Return the [x, y] coordinate for the center point of the cell that contains the specified text.  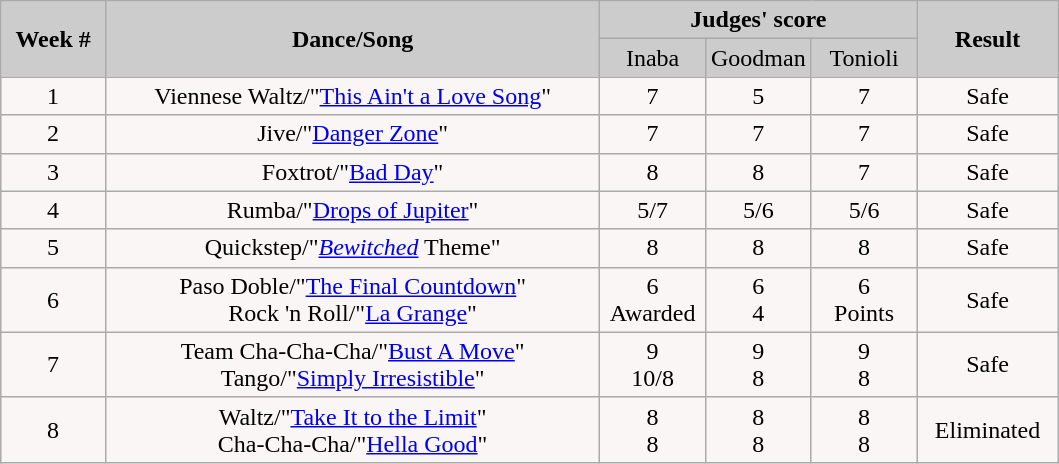
Quickstep/"Bewitched Theme" [352, 248]
Team Cha-Cha-Cha/"Bust A Move"Tango/"Simply Irresistible" [352, 364]
Waltz/"Take It to the Limit"Cha-Cha-Cha/"Hella Good" [352, 430]
Jive/"Danger Zone" [352, 134]
64 [758, 300]
Viennese Waltz/"This Ain't a Love Song" [352, 96]
Paso Doble/"The Final Countdown"Rock 'n Roll/"La Grange" [352, 300]
4 [54, 210]
5/7 [653, 210]
6Points [864, 300]
Eliminated [988, 430]
Goodman [758, 58]
Dance/Song [352, 39]
Week # [54, 39]
Inaba [653, 58]
Rumba/"Drops of Jupiter" [352, 210]
6Awarded [653, 300]
1 [54, 96]
3 [54, 172]
Tonioli [864, 58]
6 [54, 300]
Result [988, 39]
Foxtrot/"Bad Day" [352, 172]
Judges' score [758, 20]
2 [54, 134]
910/8 [653, 364]
